Search for the cell housing the specified text and yield its [X, Y] center coordinate. 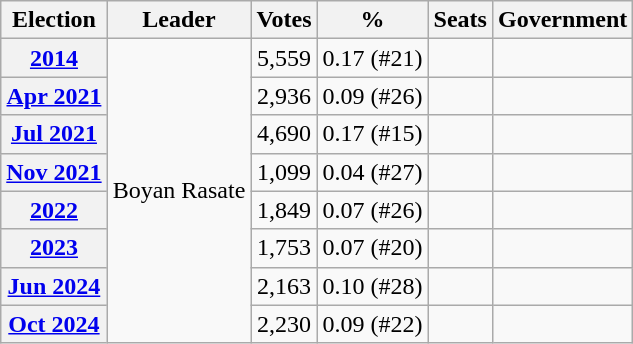
0.17 (#21) [372, 58]
Seats [460, 20]
1,849 [284, 210]
% [372, 20]
Nov 2021 [54, 172]
Government [562, 20]
Leader [179, 20]
0.10 (#28) [372, 286]
Apr 2021 [54, 96]
Oct 2024 [54, 324]
4,690 [284, 134]
1,099 [284, 172]
Jul 2021 [54, 134]
2,230 [284, 324]
0.17 (#15) [372, 134]
2022 [54, 210]
1,753 [284, 248]
0.07 (#20) [372, 248]
0.04 (#27) [372, 172]
2023 [54, 248]
2,163 [284, 286]
2,936 [284, 96]
Jun 2024 [54, 286]
Votes [284, 20]
Election [54, 20]
0.09 (#26) [372, 96]
0.07 (#26) [372, 210]
5,559 [284, 58]
2014 [54, 58]
0.09 (#22) [372, 324]
Boyan Rasate [179, 191]
